Extract the [X, Y] coordinate from the center of the cell holding the provided text.  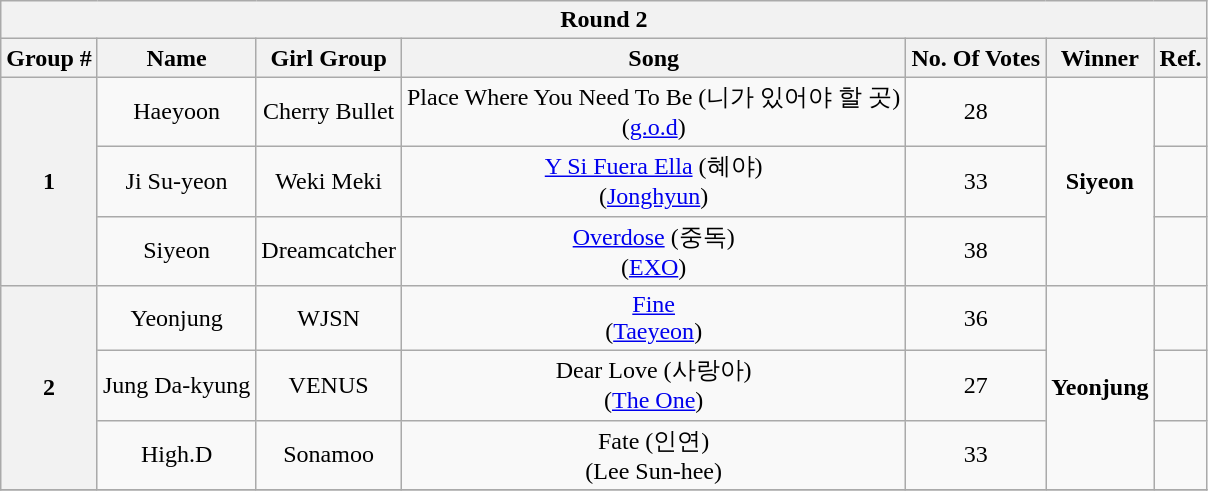
Winner [1100, 58]
2 [50, 388]
No. Of Votes [976, 58]
27 [976, 386]
Fate (인연)(Lee Sun-hee) [653, 455]
1 [50, 182]
WJSN [329, 318]
Jung Da-kyung [176, 386]
Sonamoo [329, 455]
Ref. [1180, 58]
Round 2 [604, 20]
Group # [50, 58]
Overdose (중독)(EXO) [653, 251]
28 [976, 112]
Cherry Bullet [329, 112]
Y Si Fuera Ella (혜야)(Jonghyun) [653, 181]
Girl Group [329, 58]
Name [176, 58]
Dear Love (사랑아)(The One) [653, 386]
Dreamcatcher [329, 251]
38 [976, 251]
36 [976, 318]
Place Where You Need To Be (니가 있어야 할 곳)(g.o.d) [653, 112]
Haeyoon [176, 112]
Ji Su-yeon [176, 181]
VENUS [329, 386]
High.D [176, 455]
Weki Meki [329, 181]
Fine(Taeyeon) [653, 318]
Song [653, 58]
